Search for the cell housing the specified text and yield its [X, Y] center coordinate. 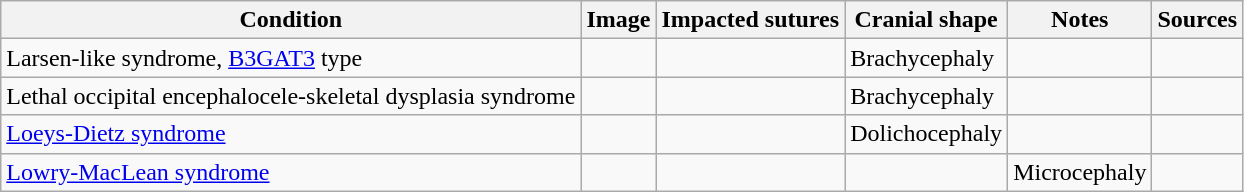
Lowry-MacLean syndrome [291, 172]
Image [618, 20]
Impacted sutures [750, 20]
Lethal occipital encephalocele-skeletal dysplasia syndrome [291, 96]
Dolichocephaly [926, 134]
Condition [291, 20]
Loeys-Dietz syndrome [291, 134]
Notes [1080, 20]
Larsen-like syndrome, B3GAT3 type [291, 58]
Microcephaly [1080, 172]
Sources [1198, 20]
Cranial shape [926, 20]
